Determine the [x, y] coordinate at the center of the cell enclosing the given text.  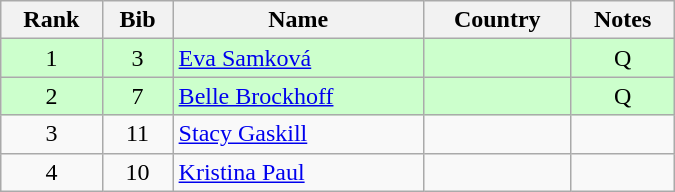
4 [52, 172]
Notes [622, 20]
Eva Samková [298, 58]
Rank [52, 20]
Country [496, 20]
Stacy Gaskill [298, 134]
10 [138, 172]
2 [52, 96]
11 [138, 134]
Name [298, 20]
Kristina Paul [298, 172]
Bib [138, 20]
7 [138, 96]
1 [52, 58]
Belle Brockhoff [298, 96]
